Search for the cell housing the specified text and yield its [X, Y] center coordinate. 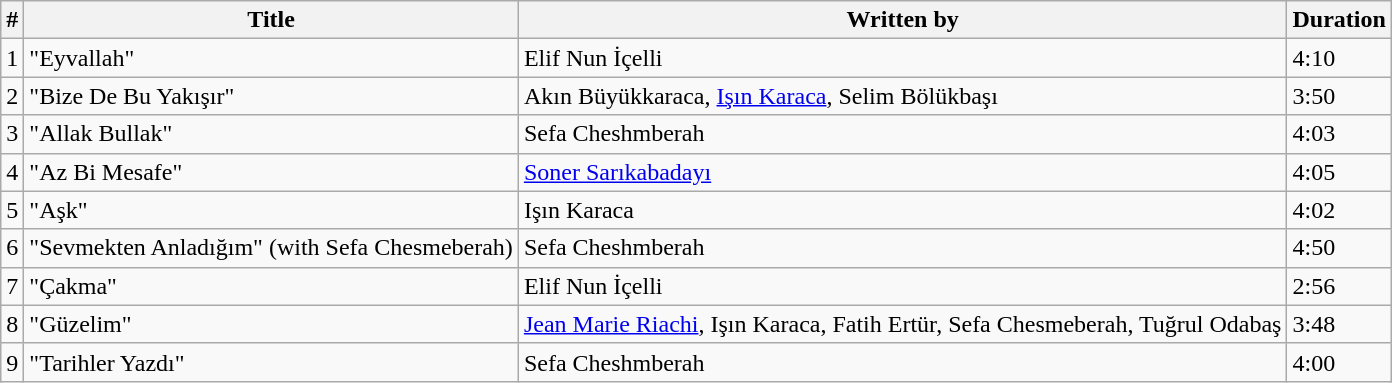
"Az Bi Mesafe" [272, 172]
Jean Marie Riachi, Işın Karaca, Fatih Ertür, Sefa Chesmeberah, Tuğrul Odabaş [902, 324]
4:50 [1339, 248]
"Sevmekten Anladığım" (with Sefa Chesmeberah) [272, 248]
8 [12, 324]
Soner Sarıkabadayı [902, 172]
2:56 [1339, 286]
3:48 [1339, 324]
6 [12, 248]
4:03 [1339, 134]
3:50 [1339, 96]
7 [12, 286]
"Güzelim" [272, 324]
5 [12, 210]
Akın Büyükkaraca, Işın Karaca, Selim Bölükbaşı [902, 96]
"Eyvallah" [272, 58]
4:10 [1339, 58]
4:02 [1339, 210]
1 [12, 58]
Written by [902, 20]
Işın Karaca [902, 210]
Duration [1339, 20]
"Aşk" [272, 210]
"Allak Bullak" [272, 134]
"Tarihler Yazdı" [272, 362]
"Çakma" [272, 286]
9 [12, 362]
4:00 [1339, 362]
4:05 [1339, 172]
"Bize De Bu Yakışır" [272, 96]
2 [12, 96]
# [12, 20]
3 [12, 134]
4 [12, 172]
Title [272, 20]
